For the text-containing cell, return its midpoint in (x, y) coordinate format. 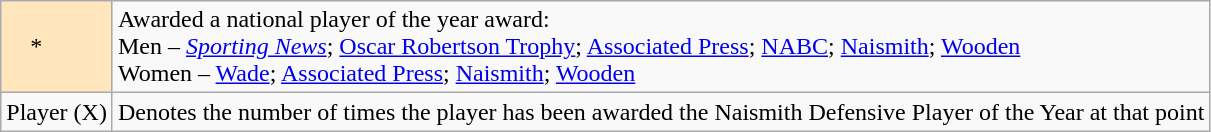
Denotes the number of times the player has been awarded the Naismith Defensive Player of the Year at that point (660, 112)
* (57, 47)
Player (X) (57, 112)
